Extract the (x, y) coordinate from the center of the cell holding the provided text.  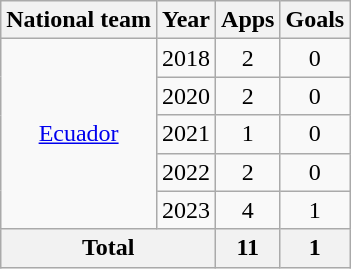
National team (79, 20)
Apps (248, 20)
2022 (186, 172)
11 (248, 248)
2018 (186, 58)
2023 (186, 210)
Year (186, 20)
Total (108, 248)
2021 (186, 134)
Goals (315, 20)
Ecuador (79, 134)
2020 (186, 96)
4 (248, 210)
